Provide the (x, y) coordinate of the cell's center where the given text is located.  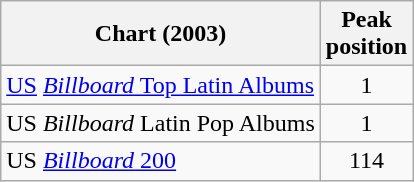
Chart (2003) (161, 34)
Peakposition (366, 34)
US Billboard 200 (161, 161)
US Billboard Latin Pop Albums (161, 123)
US Billboard Top Latin Albums (161, 85)
114 (366, 161)
